Output the [X, Y] coordinate of the center of the cell containing the given text.  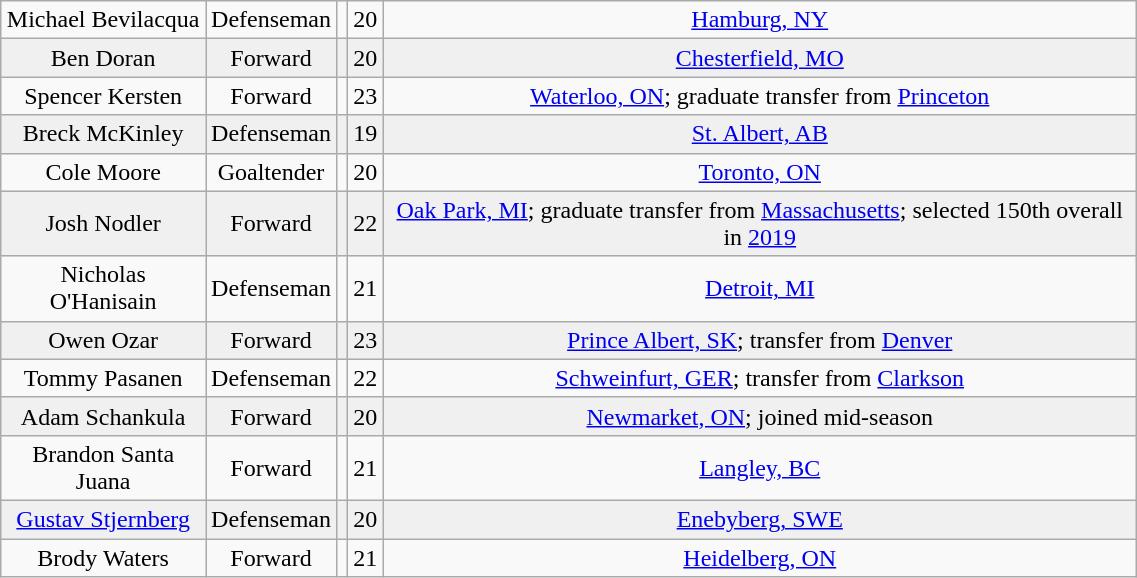
Oak Park, MI; graduate transfer from Massachusetts; selected 150th overall in 2019 [760, 224]
Prince Albert, SK; transfer from Denver [760, 340]
Cole Moore [104, 172]
Hamburg, NY [760, 20]
Adam Schankula [104, 416]
Detroit, MI [760, 288]
Nicholas O'Hanisain [104, 288]
Michael Bevilacqua [104, 20]
19 [366, 134]
Newmarket, ON; joined mid-season [760, 416]
Goaltender [272, 172]
Heidelberg, ON [760, 557]
Ben Doran [104, 58]
Owen Ozar [104, 340]
Waterloo, ON; graduate transfer from Princeton [760, 96]
Enebyberg, SWE [760, 519]
Chesterfield, MO [760, 58]
Schweinfurt, GER; transfer from Clarkson [760, 378]
St. Albert, AB [760, 134]
Spencer Kersten [104, 96]
Josh Nodler [104, 224]
Brody Waters [104, 557]
Toronto, ON [760, 172]
Gustav Stjernberg [104, 519]
Brandon Santa Juana [104, 468]
Breck McKinley [104, 134]
Langley, BC [760, 468]
Tommy Pasanen [104, 378]
